Detect which cell encompasses the target text, then output its (x, y) center coordinate. 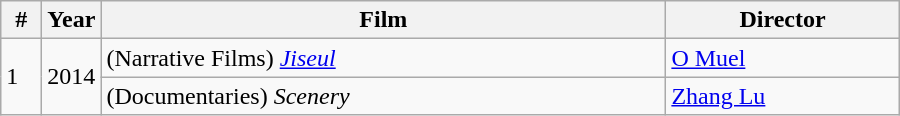
(Documentaries) Scenery (384, 96)
O Muel (782, 58)
Year (72, 20)
2014 (72, 77)
# (22, 20)
1 (22, 77)
Film (384, 20)
(Narrative Films) Jiseul (384, 58)
Zhang Lu (782, 96)
Director (782, 20)
